Provide the (X, Y) coordinate of the cell's center where the given text is located.  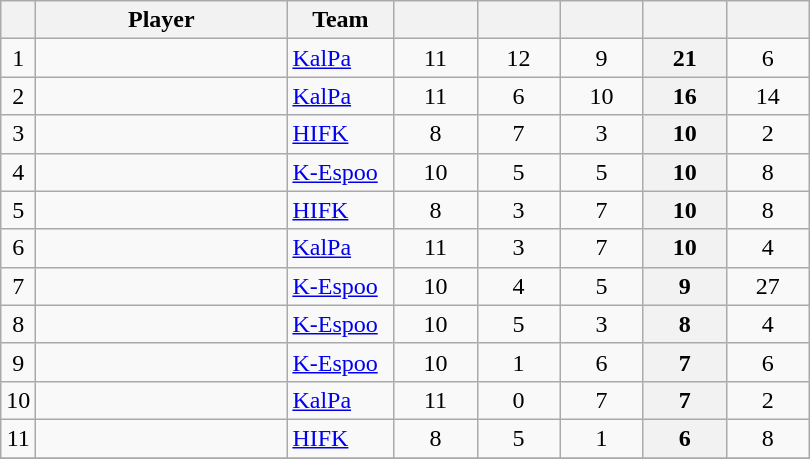
Player (162, 20)
Team (340, 20)
16 (684, 96)
21 (684, 58)
27 (768, 286)
0 (518, 400)
12 (518, 58)
14 (768, 96)
